Identify which cell holds the provided text, then report its [x, y] central coordinate. 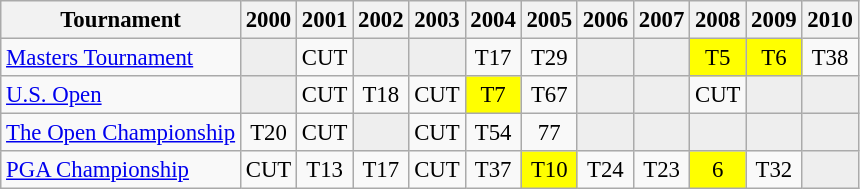
T38 [830, 58]
T54 [493, 133]
U.S. Open [121, 95]
2001 [325, 20]
2010 [830, 20]
T67 [549, 95]
T5 [718, 58]
2003 [437, 20]
T32 [774, 170]
The Open Championship [121, 133]
PGA Championship [121, 170]
2002 [381, 20]
T6 [774, 58]
T37 [493, 170]
T29 [549, 58]
T24 [605, 170]
T13 [325, 170]
Tournament [121, 20]
T10 [549, 170]
2004 [493, 20]
77 [549, 133]
2000 [268, 20]
T20 [268, 133]
2007 [661, 20]
T7 [493, 95]
2006 [605, 20]
2009 [774, 20]
6 [718, 170]
2008 [718, 20]
2005 [549, 20]
T23 [661, 170]
Masters Tournament [121, 58]
T18 [381, 95]
